For the text-containing cell, return its midpoint in (X, Y) coordinate format. 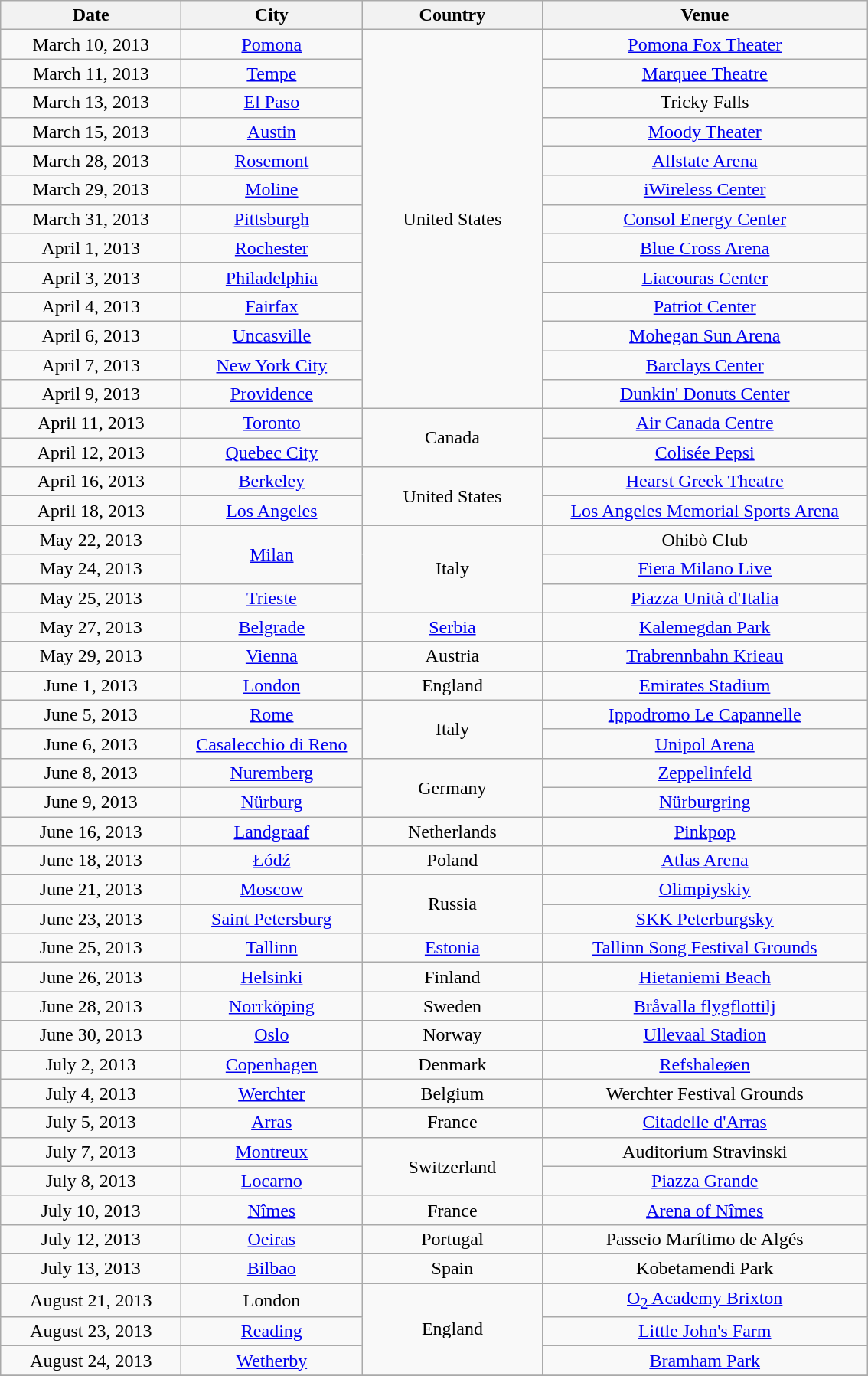
April 12, 2013 (91, 453)
June 16, 2013 (91, 831)
Finland (452, 977)
Belgium (452, 1093)
May 22, 2013 (91, 540)
Barclays Center (705, 365)
Unipol Arena (705, 744)
Pomona (272, 44)
Bramham Park (705, 1361)
Hearst Greek Theatre (705, 482)
Oeiras (272, 1239)
Fairfax (272, 306)
New York City (272, 365)
Tallinn (272, 948)
June 23, 2013 (91, 919)
SKK Peterburgsky (705, 919)
Helsinki (272, 977)
Citadelle d'Arras (705, 1123)
Montreux (272, 1152)
Tallinn Song Festival Grounds (705, 948)
Piazza Grande (705, 1181)
iWireless Center (705, 190)
July 4, 2013 (91, 1093)
Poland (452, 861)
Berkeley (272, 482)
May 29, 2013 (91, 656)
Emirates Stadium (705, 685)
Serbia (452, 627)
Venue (705, 15)
Blue Cross Arena (705, 248)
Trabrennbahn Krieau (705, 656)
Air Canada Centre (705, 423)
Providence (272, 394)
Canada (452, 438)
Tempe (272, 74)
Ohibò Club (705, 540)
Arras (272, 1123)
Allstate Arena (705, 161)
Ippodromo Le Capannelle (705, 714)
Auditorium Stravinski (705, 1152)
Landgraaf (272, 831)
Dunkin' Donuts Center (705, 394)
Pinkpop (705, 831)
June 18, 2013 (91, 861)
Liacouras Center (705, 277)
Werchter (272, 1093)
March 11, 2013 (91, 74)
Norrköping (272, 1006)
Vienna (272, 656)
April 11, 2013 (91, 423)
May 25, 2013 (91, 598)
Colisée Pepsi (705, 453)
Kalemegdan Park (705, 627)
April 4, 2013 (91, 306)
Casalecchio di Reno (272, 744)
March 10, 2013 (91, 44)
Austin (272, 132)
Portugal (452, 1239)
July 8, 2013 (91, 1181)
Hietaniemi Beach (705, 977)
Austria (452, 656)
Uncasville (272, 335)
Consol Energy Center (705, 219)
Fiera Milano Live (705, 569)
April 18, 2013 (91, 511)
City (272, 15)
March 28, 2013 (91, 161)
Little John's Farm (705, 1332)
Piazza Unità d'Italia (705, 598)
Łódź (272, 861)
July 10, 2013 (91, 1210)
June 30, 2013 (91, 1035)
Sweden (452, 1006)
June 25, 2013 (91, 948)
Bråvalla flygflottilj (705, 1006)
Mohegan Sun Arena (705, 335)
Spain (452, 1268)
Locarno (272, 1181)
Trieste (272, 598)
August 24, 2013 (91, 1361)
Olimpiyskiy (705, 890)
Moscow (272, 890)
July 7, 2013 (91, 1152)
April 9, 2013 (91, 394)
June 6, 2013 (91, 744)
Philadelphia (272, 277)
August 21, 2013 (91, 1300)
July 5, 2013 (91, 1123)
June 9, 2013 (91, 802)
June 21, 2013 (91, 890)
Reading (272, 1332)
Copenhagen (272, 1064)
Switzerland (452, 1166)
Kobetamendi Park (705, 1268)
May 27, 2013 (91, 627)
Quebec City (272, 453)
Estonia (452, 948)
Los Angeles (272, 511)
Nuremberg (272, 773)
Wetherby (272, 1361)
El Paso (272, 103)
Country (452, 15)
Germany (452, 787)
April 1, 2013 (91, 248)
July 12, 2013 (91, 1239)
May 24, 2013 (91, 569)
Refshaleøen (705, 1064)
Werchter Festival Grounds (705, 1093)
April 7, 2013 (91, 365)
July 13, 2013 (91, 1268)
Passeio Marítimo de Algés (705, 1239)
Nürburgring (705, 802)
O2 Academy Brixton (705, 1300)
Milan (272, 554)
Pomona Fox Theater (705, 44)
April 16, 2013 (91, 482)
Rochester (272, 248)
June 5, 2013 (91, 714)
Nîmes (272, 1210)
March 13, 2013 (91, 103)
Date (91, 15)
Pittsburgh (272, 219)
August 23, 2013 (91, 1332)
Rome (272, 714)
Atlas Arena (705, 861)
June 26, 2013 (91, 977)
Toronto (272, 423)
Rosemont (272, 161)
July 2, 2013 (91, 1064)
April 3, 2013 (91, 277)
June 28, 2013 (91, 1006)
Bilbao (272, 1268)
March 31, 2013 (91, 219)
Moody Theater (705, 132)
Nürburg (272, 802)
Marquee Theatre (705, 74)
Denmark (452, 1064)
Oslo (272, 1035)
Ullevaal Stadion (705, 1035)
Moline (272, 190)
Zeppelinfeld (705, 773)
Russia (452, 904)
Belgrade (272, 627)
Tricky Falls (705, 103)
Saint Petersburg (272, 919)
Netherlands (452, 831)
June 8, 2013 (91, 773)
Arena of Nîmes (705, 1210)
March 15, 2013 (91, 132)
April 6, 2013 (91, 335)
Los Angeles Memorial Sports Arena (705, 511)
March 29, 2013 (91, 190)
Norway (452, 1035)
June 1, 2013 (91, 685)
Patriot Center (705, 306)
